Determine the (x, y) coordinate at the center of the cell enclosing the given text.  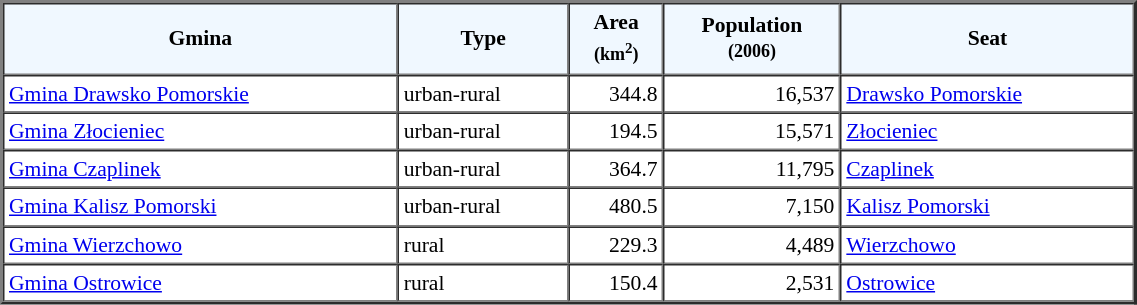
Ostrowice (987, 283)
4,489 (752, 245)
150.4 (616, 283)
Wierzchowo (987, 245)
Gmina Złocieniec (200, 131)
Gmina Wierzchowo (200, 245)
Seat (987, 38)
480.5 (616, 207)
16,537 (752, 93)
2,531 (752, 283)
Area(km2) (616, 38)
364.7 (616, 169)
Gmina (200, 38)
194.5 (616, 131)
Czaplinek (987, 169)
Drawsko Pomorskie (987, 93)
7,150 (752, 207)
Gmina Czaplinek (200, 169)
Gmina Kalisz Pomorski (200, 207)
344.8 (616, 93)
Type (484, 38)
Złocieniec (987, 131)
Gmina Drawsko Pomorskie (200, 93)
15,571 (752, 131)
11,795 (752, 169)
Population(2006) (752, 38)
Gmina Ostrowice (200, 283)
Kalisz Pomorski (987, 207)
229.3 (616, 245)
